Capture the cell that displays the provided text and extract its (X, Y) central coordinate. 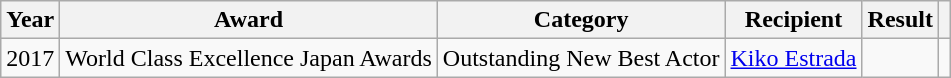
World Class Excellence Japan Awards (248, 58)
Outstanding New Best Actor (581, 58)
Award (248, 20)
Category (581, 20)
Result (900, 20)
2017 (30, 58)
Year (30, 20)
Kiko Estrada (794, 58)
Recipient (794, 20)
